Return the (x, y) coordinate for the center point of the cell that contains the specified text.  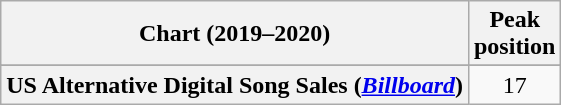
Chart (2019–2020) (235, 34)
US Alternative Digital Song Sales (Billboard) (235, 85)
17 (514, 85)
Peakposition (514, 34)
